Capture the cell that displays the provided text and extract its (X, Y) central coordinate. 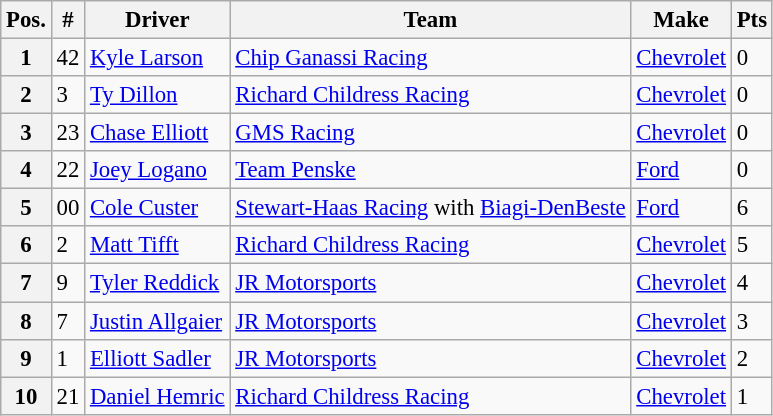
Elliott Sadler (158, 358)
Team Penske (430, 170)
Joey Logano (158, 170)
Tyler Reddick (158, 283)
Stewart-Haas Racing with Biagi-DenBeste (430, 208)
Pts (752, 20)
Team (430, 20)
8 (26, 321)
Pos. (26, 20)
GMS Racing (430, 133)
10 (26, 396)
Chip Ganassi Racing (430, 58)
42 (68, 58)
Make (681, 20)
Justin Allgaier (158, 321)
00 (68, 208)
Kyle Larson (158, 58)
Matt Tifft (158, 245)
Ty Dillon (158, 95)
22 (68, 170)
Daniel Hemric (158, 396)
Driver (158, 20)
23 (68, 133)
21 (68, 396)
Cole Custer (158, 208)
# (68, 20)
Chase Elliott (158, 133)
